Pinpoint the cell where the given text exists, returning its [X, Y] midpoint coordinate. 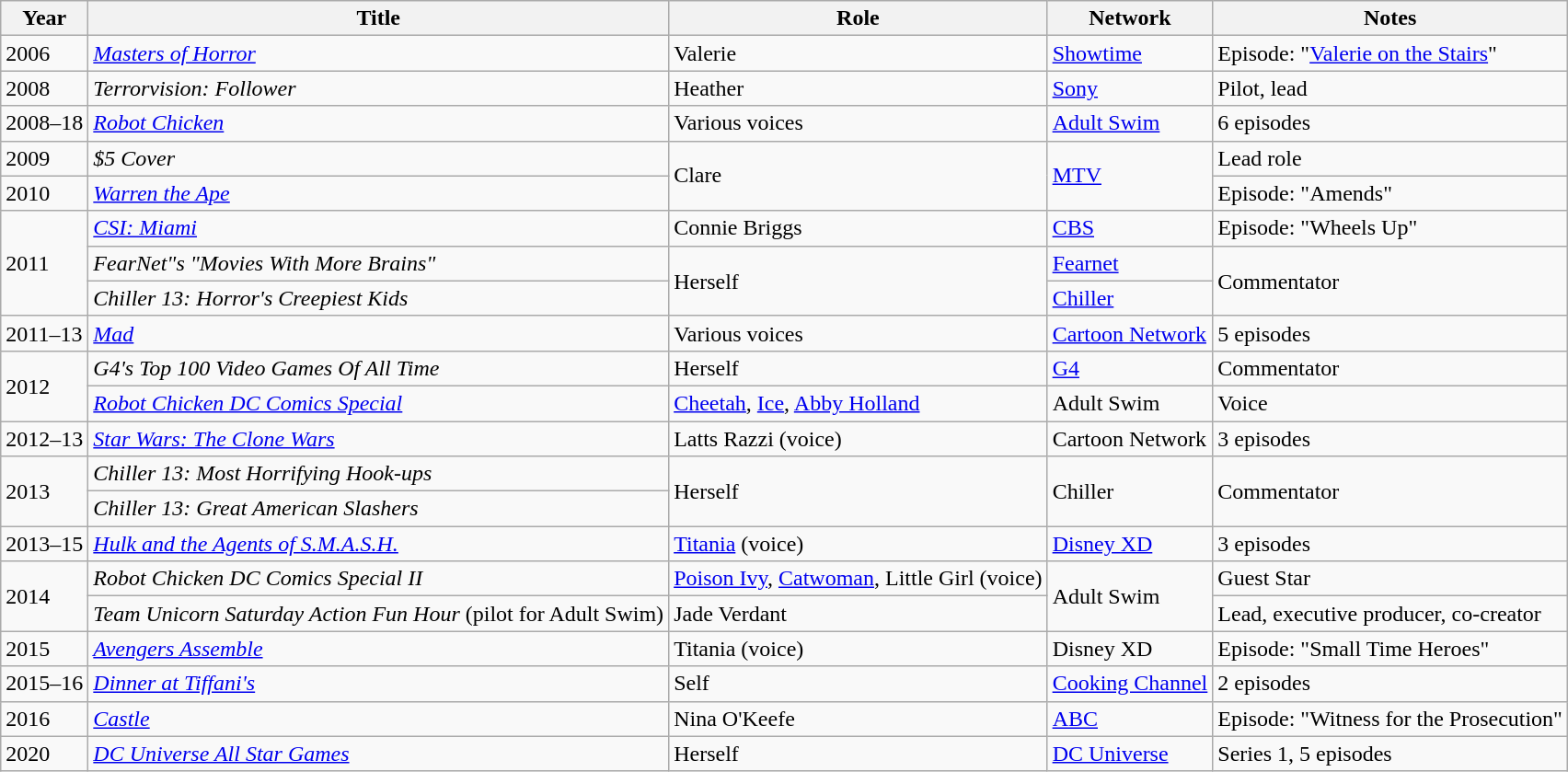
Chiller 13: Most Horrifying Hook-ups [379, 474]
Self [858, 684]
Voice [1390, 403]
ABC [1130, 719]
Latts Razzi (voice) [858, 439]
G4's Top 100 Video Games Of All Time [379, 368]
Terrorvision: Follower [379, 88]
Lead role [1390, 158]
2016 [44, 719]
Cooking Channel [1130, 684]
2013–15 [44, 544]
Episode: "Amends" [1390, 193]
2013 [44, 491]
Network [1130, 18]
CBS [1130, 228]
DC Universe All Star Games [379, 754]
Avengers Assemble [379, 649]
2 episodes [1390, 684]
2011 [44, 263]
2011–13 [44, 333]
$5 Cover [379, 158]
Chiller 13: Great American Slashers [379, 509]
2012 [44, 386]
Guest Star [1390, 579]
Robot Chicken DC Comics Special [379, 403]
Team Unicorn Saturday Action Fun Hour (pilot for Adult Swim) [379, 614]
FearNet"s "Movies With More Brains" [379, 263]
2008 [44, 88]
2008–18 [44, 123]
Sony [1130, 88]
2014 [44, 596]
Dinner at Tiffani's [379, 684]
2012–13 [44, 439]
2020 [44, 754]
Hulk and the Agents of S.M.A.S.H. [379, 544]
G4 [1130, 368]
Castle [379, 719]
Chiller 13: Horror's Creepiest Kids [379, 298]
Fearnet [1130, 263]
2009 [44, 158]
Connie Briggs [858, 228]
2015 [44, 649]
Mad [379, 333]
Episode: "Valerie on the Stairs" [1390, 53]
5 episodes [1390, 333]
Title [379, 18]
6 episodes [1390, 123]
Star Wars: The Clone Wars [379, 439]
Lead, executive producer, co-creator [1390, 614]
Episode: "Wheels Up" [1390, 228]
Masters of Horror [379, 53]
Pilot, lead [1390, 88]
Poison Ivy, Catwoman, Little Girl (voice) [858, 579]
Nina O'Keefe [858, 719]
2006 [44, 53]
Episode: "Small Time Heroes" [1390, 649]
Robot Chicken DC Comics Special II [379, 579]
DC Universe [1130, 754]
Cheetah, Ice, Abby Holland [858, 403]
Valerie [858, 53]
Robot Chicken [379, 123]
Clare [858, 176]
Warren the Ape [379, 193]
MTV [1130, 176]
Role [858, 18]
Series 1, 5 episodes [1390, 754]
Episode: "Witness for the Prosecution" [1390, 719]
2010 [44, 193]
Year [44, 18]
Heather [858, 88]
2015–16 [44, 684]
Jade Verdant [858, 614]
CSI: Miami [379, 228]
Notes [1390, 18]
Showtime [1130, 53]
